Detect which cell encompasses the target text, then output its (x, y) center coordinate. 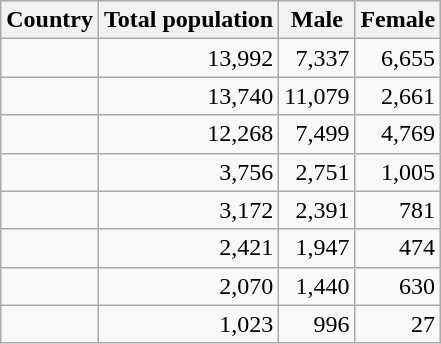
3,172 (188, 210)
2,070 (188, 286)
27 (398, 324)
781 (398, 210)
4,769 (398, 134)
7,337 (317, 58)
474 (398, 248)
13,740 (188, 96)
6,655 (398, 58)
11,079 (317, 96)
Female (398, 20)
2,421 (188, 248)
630 (398, 286)
Country (50, 20)
13,992 (188, 58)
Male (317, 20)
1,023 (188, 324)
1,440 (317, 286)
1,947 (317, 248)
2,661 (398, 96)
2,391 (317, 210)
996 (317, 324)
2,751 (317, 172)
1,005 (398, 172)
Total population (188, 20)
12,268 (188, 134)
3,756 (188, 172)
7,499 (317, 134)
